Return the [X, Y] coordinate for the center point of the cell that contains the specified text.  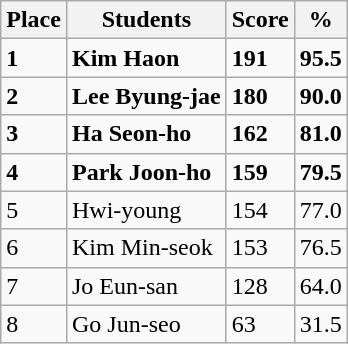
79.5 [320, 172]
90.0 [320, 96]
Go Jun-seo [146, 324]
6 [34, 248]
% [320, 20]
Score [260, 20]
Kim Min-seok [146, 248]
31.5 [320, 324]
63 [260, 324]
7 [34, 286]
76.5 [320, 248]
Place [34, 20]
153 [260, 248]
Lee Byung-jae [146, 96]
Kim Haon [146, 58]
8 [34, 324]
159 [260, 172]
1 [34, 58]
162 [260, 134]
81.0 [320, 134]
Jo Eun-san [146, 286]
154 [260, 210]
Hwi-young [146, 210]
2 [34, 96]
4 [34, 172]
64.0 [320, 286]
128 [260, 286]
191 [260, 58]
3 [34, 134]
95.5 [320, 58]
Ha Seon-ho [146, 134]
Park Joon-ho [146, 172]
Students [146, 20]
5 [34, 210]
180 [260, 96]
77.0 [320, 210]
